Extract the [X, Y] coordinate from the center of the cell holding the provided text.  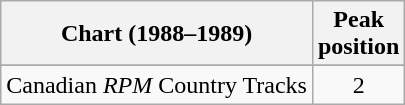
Canadian RPM Country Tracks [157, 85]
Chart (1988–1989) [157, 34]
2 [358, 85]
Peakposition [358, 34]
